Return the (X, Y) coordinate for the center point of the cell that contains the specified text.  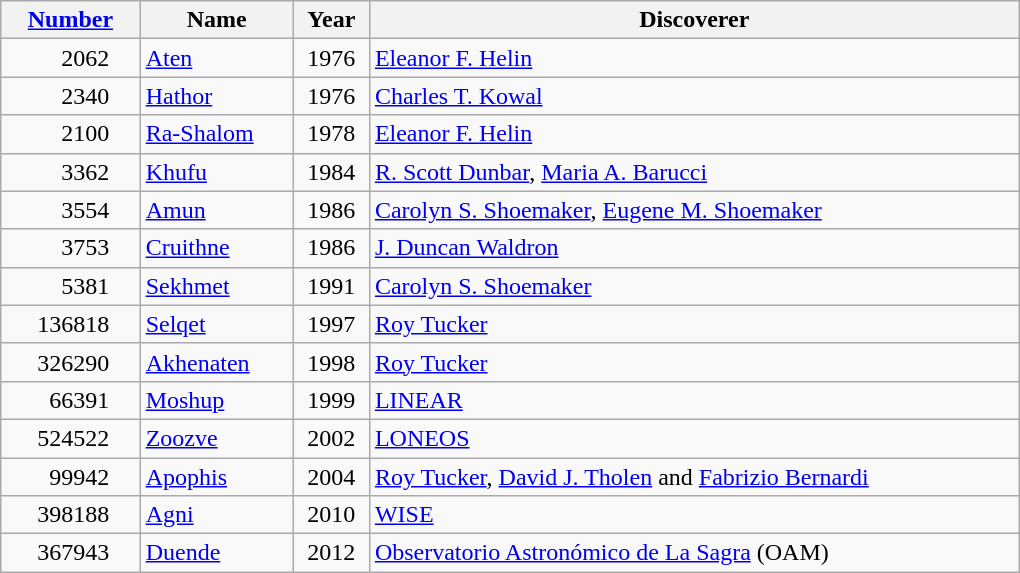
Duende (216, 553)
Akhenaten (216, 362)
Discoverer (694, 20)
Aten (216, 58)
Name (216, 20)
Observatorio Astronómico de La Sagra (OAM) (694, 553)
1991 (331, 286)
2002 (331, 438)
Carolyn S. Shoemaker, Eugene M. Shoemaker (694, 210)
2100 (70, 134)
1999 (331, 400)
Roy Tucker, David J. Tholen and Fabrizio Bernardi (694, 477)
2340 (70, 96)
LONEOS (694, 438)
Year (331, 20)
Moshup (216, 400)
Apophis (216, 477)
R. Scott Dunbar, Maria A. Barucci (694, 172)
J. Duncan Waldron (694, 248)
LINEAR (694, 400)
Selqet (216, 324)
Cruithne (216, 248)
Number (70, 20)
3362 (70, 172)
2062 (70, 58)
Charles T. Kowal (694, 96)
326290 (70, 362)
Amun (216, 210)
66391 (70, 400)
1998 (331, 362)
2004 (331, 477)
5381 (70, 286)
367943 (70, 553)
398188 (70, 515)
2010 (331, 515)
WISE (694, 515)
1984 (331, 172)
Khufu (216, 172)
524522 (70, 438)
Carolyn S. Shoemaker (694, 286)
3753 (70, 248)
136818 (70, 324)
Agni (216, 515)
Hathor (216, 96)
3554 (70, 210)
Ra-Shalom (216, 134)
2012 (331, 553)
99942 (70, 477)
1997 (331, 324)
Zoozve (216, 438)
1978 (331, 134)
Sekhmet (216, 286)
